Search for the cell housing the specified text and yield its (X, Y) center coordinate. 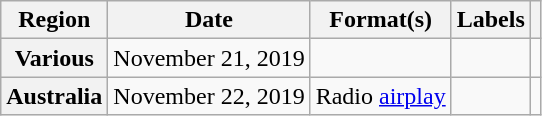
Various (54, 58)
Labels (490, 20)
Australia (54, 96)
Date (209, 20)
Format(s) (380, 20)
Region (54, 20)
Radio airplay (380, 96)
November 21, 2019 (209, 58)
November 22, 2019 (209, 96)
